Locate the cell with the specified text and output its [x, y] center coordinate. 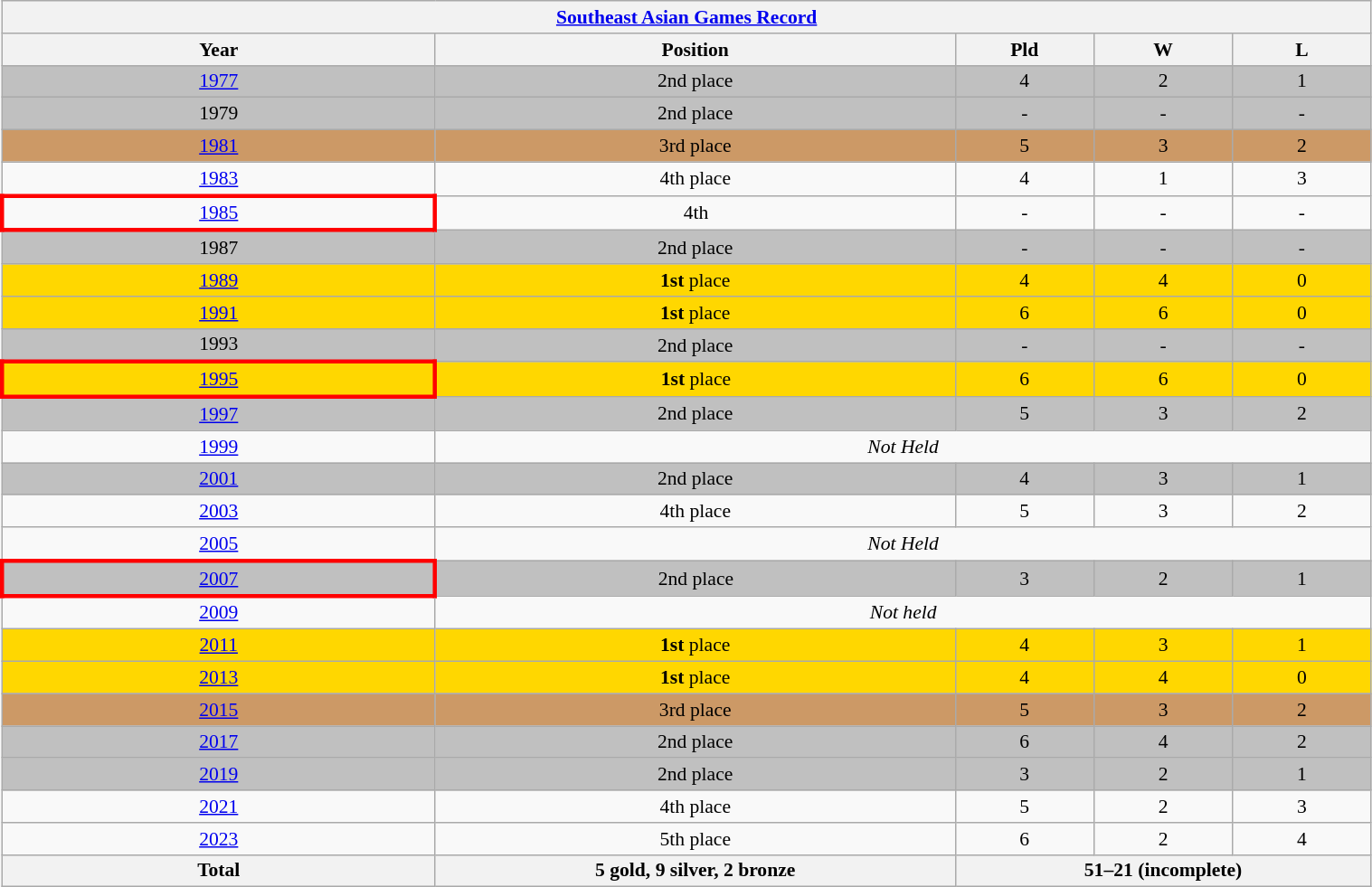
W [1163, 50]
1993 [219, 345]
2013 [219, 678]
2009 [219, 613]
1977 [219, 81]
2017 [219, 742]
5 gold, 9 silver, 2 bronze [695, 871]
Year [219, 50]
51–21 (incomplete) [1163, 871]
2005 [219, 544]
L [1302, 50]
1999 [219, 447]
2019 [219, 775]
Not held [903, 613]
1981 [219, 146]
1987 [219, 248]
Total [219, 871]
1995 [219, 380]
1979 [219, 114]
2011 [219, 646]
2001 [219, 479]
2015 [219, 710]
2023 [219, 839]
Southeast Asian Games Record [686, 17]
Pld [1024, 50]
2003 [219, 512]
2021 [219, 807]
1989 [219, 280]
2007 [219, 579]
1997 [219, 414]
Position [695, 50]
5th place [695, 839]
4th [695, 213]
1983 [219, 179]
1991 [219, 313]
1985 [219, 213]
